Provide the [x, y] coordinate of the cell's center where the given text is located.  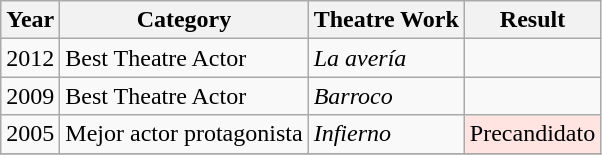
Result [532, 20]
2012 [30, 58]
Theatre Work [386, 20]
Mejor actor protagonista [184, 134]
2009 [30, 96]
Barroco [386, 96]
2005 [30, 134]
La avería [386, 58]
Infierno [386, 134]
Year [30, 20]
Category [184, 20]
Precandidato [532, 134]
